Extract the (X, Y) coordinate from the center of the cell holding the provided text.  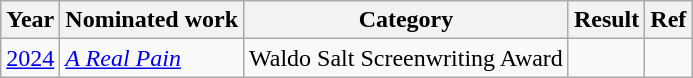
A Real Pain (152, 58)
Nominated work (152, 20)
Category (406, 20)
Year (30, 20)
Ref (668, 20)
Result (606, 20)
Waldo Salt Screenwriting Award (406, 58)
2024 (30, 58)
